Provide the (X, Y) coordinate of the cell's center where the given text is located.  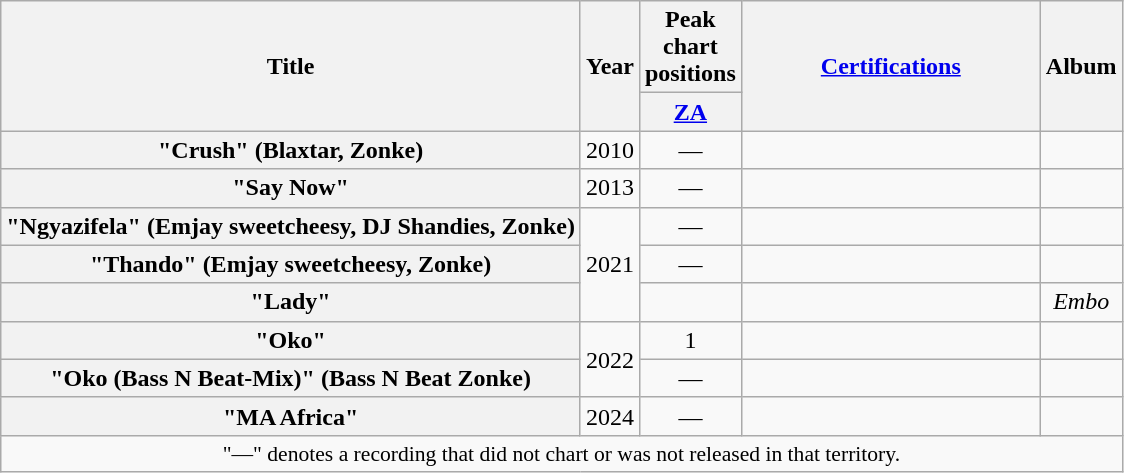
"Crush" (Blaxtar, Zonke) (291, 150)
Title (291, 66)
"—" denotes a recording that did not chart or was not released in that territory. (562, 453)
Certifications (890, 66)
2013 (610, 188)
2021 (610, 264)
1 (690, 340)
"Oko" (291, 340)
Album (1081, 66)
"MA Africa" (291, 416)
"Thando" (Emjay sweetcheesy, Zonke) (291, 264)
Embo (1081, 302)
2010 (610, 150)
"Say Now" (291, 188)
ZA (690, 112)
2024 (610, 416)
"Lady" (291, 302)
Year (610, 66)
"Ngyazifela" (Emjay sweetcheesy, DJ Shandies, Zonke) (291, 226)
2022 (610, 359)
Peak chart positions (690, 47)
"Oko (Bass N Beat-Mix)" (Bass N Beat Zonke) (291, 378)
